Identify which cell holds the provided text, then report its (x, y) central coordinate. 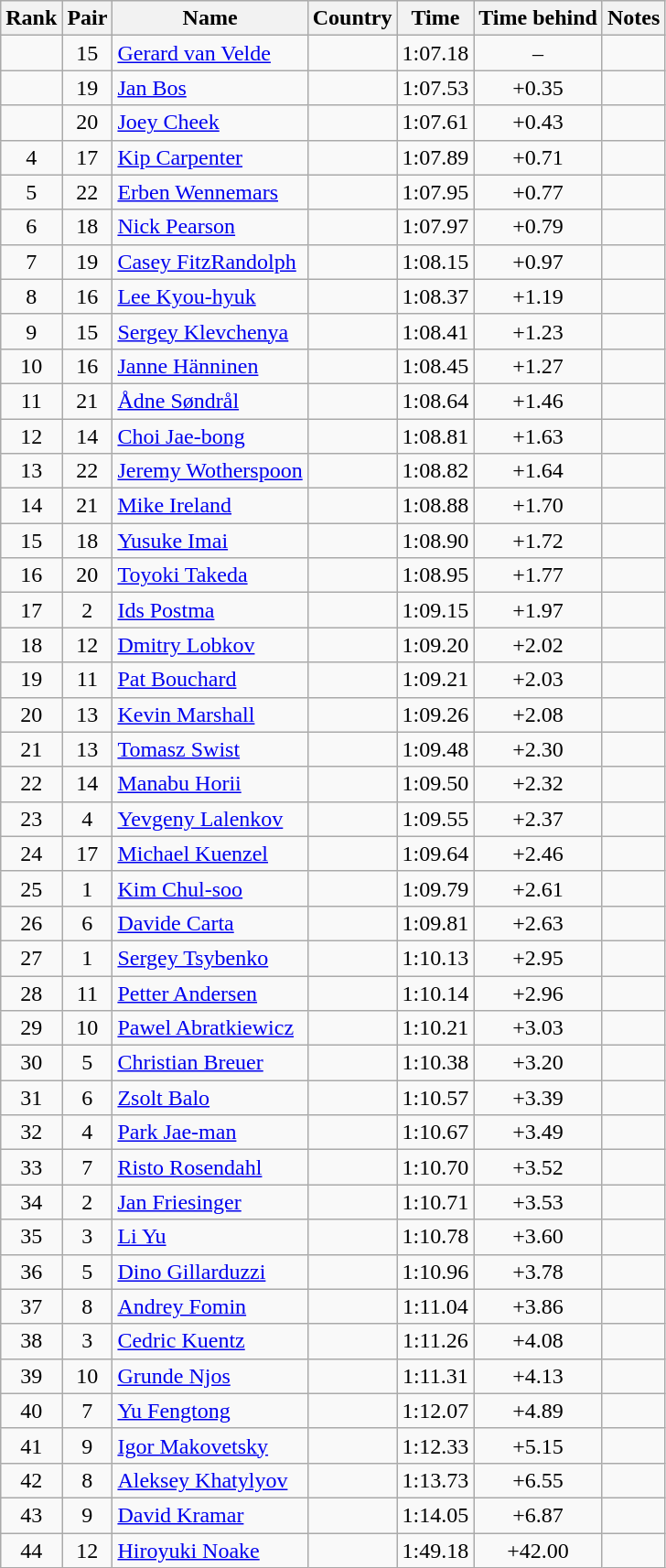
Aleksey Khatylyov (210, 1480)
Ids Postma (210, 610)
+1.72 (538, 541)
1:11.04 (435, 1306)
1:10.14 (435, 993)
+2.46 (538, 854)
1:08.82 (435, 471)
+42.00 (538, 1551)
+1.64 (538, 471)
Name (210, 18)
Andrey Fomin (210, 1306)
33 (31, 1167)
35 (31, 1237)
+1.70 (538, 506)
Country (352, 18)
1:10.70 (435, 1167)
Rank (31, 18)
Notes (633, 18)
Tomasz Swist (210, 749)
+3.39 (538, 1098)
Kevin Marshall (210, 714)
+2.37 (538, 819)
+1.46 (538, 401)
+2.32 (538, 784)
Manabu Horii (210, 784)
+6.55 (538, 1480)
+2.02 (538, 645)
+1.77 (538, 575)
1:13.73 (435, 1480)
Nick Pearson (210, 227)
1:10.67 (435, 1133)
+4.13 (538, 1376)
Pair (88, 18)
Yu Fengtong (210, 1411)
+0.35 (538, 88)
+2.96 (538, 993)
+4.08 (538, 1341)
1:09.64 (435, 854)
+0.43 (538, 123)
Sergey Klevchenya (210, 331)
1:10.71 (435, 1202)
1:08.15 (435, 262)
27 (31, 958)
26 (31, 923)
+6.87 (538, 1515)
1:08.37 (435, 296)
+0.97 (538, 262)
+0.77 (538, 192)
Igor Makovetsky (210, 1445)
1:10.78 (435, 1237)
1:10.38 (435, 1063)
David Kramar (210, 1515)
30 (31, 1063)
– (538, 53)
+0.71 (538, 157)
28 (31, 993)
Kip Carpenter (210, 157)
Yevgeny Lalenkov (210, 819)
1:08.45 (435, 366)
+2.61 (538, 888)
1:14.05 (435, 1515)
1:10.57 (435, 1098)
Kim Chul-soo (210, 888)
32 (31, 1133)
+2.63 (538, 923)
Davide Carta (210, 923)
+1.23 (538, 331)
34 (31, 1202)
42 (31, 1480)
Jeremy Wotherspoon (210, 471)
1:10.21 (435, 1028)
1:09.79 (435, 888)
Casey FitzRandolph (210, 262)
38 (31, 1341)
1:07.89 (435, 157)
1:08.90 (435, 541)
1:12.33 (435, 1445)
Dmitry Lobkov (210, 645)
24 (31, 854)
Christian Breuer (210, 1063)
Dino Gillarduzzi (210, 1272)
Time (435, 18)
1:09.26 (435, 714)
+2.08 (538, 714)
23 (31, 819)
1:49.18 (435, 1551)
+3.53 (538, 1202)
Time behind (538, 18)
Gerard van Velde (210, 53)
Mike Ireland (210, 506)
31 (31, 1098)
1:09.48 (435, 749)
+3.49 (538, 1133)
1:10.96 (435, 1272)
+0.79 (538, 227)
Yusuke Imai (210, 541)
Jan Friesinger (210, 1202)
1:11.31 (435, 1376)
1:08.95 (435, 575)
+3.60 (538, 1237)
+3.52 (538, 1167)
+4.89 (538, 1411)
+2.03 (538, 680)
Cedric Kuentz (210, 1341)
1:09.20 (435, 645)
+2.95 (538, 958)
+3.78 (538, 1272)
1:10.13 (435, 958)
+3.20 (538, 1063)
1:07.53 (435, 88)
Janne Hänninen (210, 366)
Sergey Tsybenko (210, 958)
Lee Kyou-hyuk (210, 296)
+5.15 (538, 1445)
29 (31, 1028)
1:07.61 (435, 123)
+1.27 (538, 366)
Li Yu (210, 1237)
Erben Wennemars (210, 192)
1:09.55 (435, 819)
Risto Rosendahl (210, 1167)
Michael Kuenzel (210, 854)
1:07.97 (435, 227)
1:08.41 (435, 331)
1:11.26 (435, 1341)
1:08.64 (435, 401)
Park Jae-man (210, 1133)
Hiroyuki Noake (210, 1551)
1:09.50 (435, 784)
+1.63 (538, 436)
Jan Bos (210, 88)
Zsolt Balo (210, 1098)
+1.97 (538, 610)
+2.30 (538, 749)
1:12.07 (435, 1411)
Ådne Søndrål (210, 401)
Petter Andersen (210, 993)
36 (31, 1272)
41 (31, 1445)
1:07.95 (435, 192)
39 (31, 1376)
1:09.15 (435, 610)
Pat Bouchard (210, 680)
+3.86 (538, 1306)
37 (31, 1306)
1:07.18 (435, 53)
1:08.88 (435, 506)
Joey Cheek (210, 123)
44 (31, 1551)
+1.19 (538, 296)
1:09.81 (435, 923)
+3.03 (538, 1028)
Grunde Njos (210, 1376)
25 (31, 888)
1:09.21 (435, 680)
Choi Jae-bong (210, 436)
1:08.81 (435, 436)
43 (31, 1515)
Pawel Abratkiewicz (210, 1028)
Toyoki Takeda (210, 575)
40 (31, 1411)
